Identify which cell holds the provided text, then report its [X, Y] central coordinate. 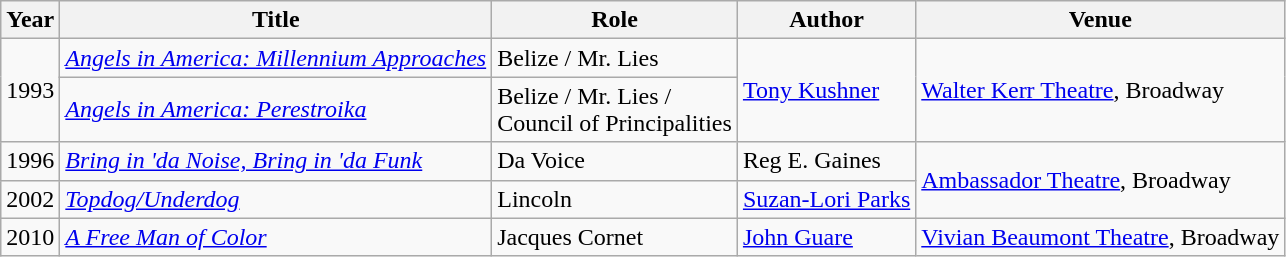
Author [826, 20]
Jacques Cornet [615, 237]
Angels in America: Perestroika [276, 110]
2002 [30, 199]
Suzan-Lori Parks [826, 199]
Topdog/Underdog [276, 199]
Tony Kushner [826, 90]
Angels in America: Millennium Approaches [276, 58]
Reg E. Gaines [826, 161]
Bring in 'da Noise, Bring in 'da Funk [276, 161]
Belize / Mr. Lies / Council of Principalities [615, 110]
Walter Kerr Theatre, Broadway [1100, 90]
Year [30, 20]
Da Voice [615, 161]
Vivian Beaumont Theatre, Broadway [1100, 237]
Role [615, 20]
Belize / Mr. Lies [615, 58]
1996 [30, 161]
2010 [30, 237]
Lincoln [615, 199]
Title [276, 20]
A Free Man of Color [276, 237]
Ambassador Theatre, Broadway [1100, 180]
John Guare [826, 237]
Venue [1100, 20]
1993 [30, 90]
